Return [x, y] of the center of cell containing provided text 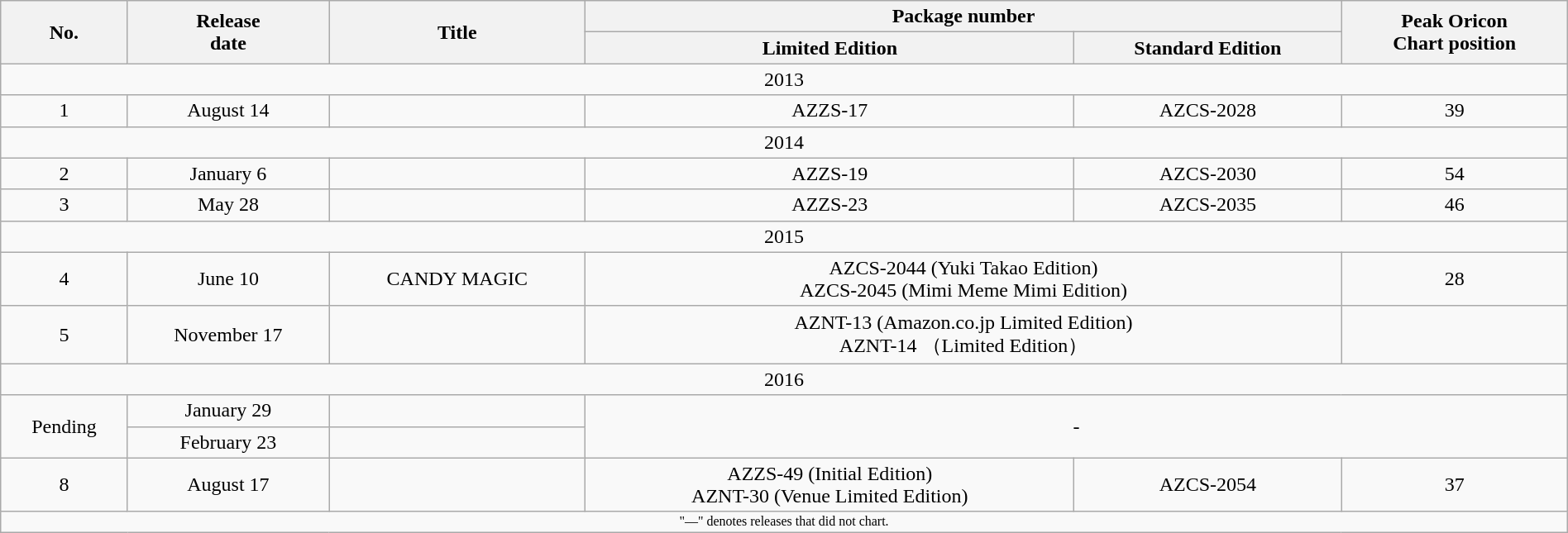
2014 [784, 142]
August 14 [228, 111]
Limited Edition [830, 48]
Peak OriconChart position [1454, 32]
46 [1454, 205]
2013 [784, 79]
AZCS-2035 [1207, 205]
May 28 [228, 205]
November 17 [228, 335]
39 [1454, 111]
2 [65, 174]
"—" denotes releases that did not chart. [784, 521]
AZNT-13 (Amazon.co.jp Limited Edition)AZNT-14 （Limited Edition） [963, 335]
Title [457, 32]
AZCS-2030 [1207, 174]
AZZS-17 [830, 111]
Package number [963, 17]
2016 [784, 379]
AZCS-2054 [1207, 484]
AZZS-19 [830, 174]
54 [1454, 174]
February 23 [228, 442]
Pending [65, 426]
8 [65, 484]
AZZS-23 [830, 205]
5 [65, 335]
28 [1454, 279]
June 10 [228, 279]
AZCS-2044 (Yuki Takao Edition)AZCS-2045 (Mimi Meme Mimi Edition) [963, 279]
1 [65, 111]
August 17 [228, 484]
Releasedate [228, 32]
AZCS-2028 [1207, 111]
No. [65, 32]
January 29 [228, 411]
CANDY MAGIC [457, 279]
AZZS-49 (Initial Edition)AZNT-30 (Venue Limited Edition) [830, 484]
3 [65, 205]
37 [1454, 484]
January 6 [228, 174]
- [1077, 426]
4 [65, 279]
2015 [784, 236]
Standard Edition [1207, 48]
